Identify which cell holds the provided text, then report its [x, y] central coordinate. 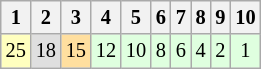
25 [16, 51]
12 [106, 51]
7 [181, 17]
18 [46, 51]
3 [76, 17]
5 [136, 17]
15 [76, 51]
9 [221, 17]
